Extract the [X, Y] coordinate from the center of the cell holding the provided text.  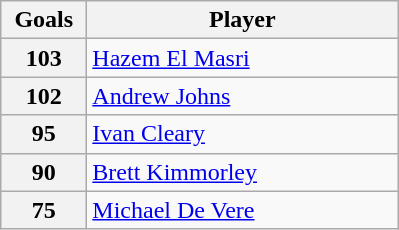
Michael De Vere [242, 210]
Goals [44, 20]
Hazem El Masri [242, 58]
Ivan Cleary [242, 134]
90 [44, 172]
Player [242, 20]
75 [44, 210]
102 [44, 96]
95 [44, 134]
103 [44, 58]
Brett Kimmorley [242, 172]
Andrew Johns [242, 96]
